Pinpoint the cell where the given text exists, returning its (X, Y) midpoint coordinate. 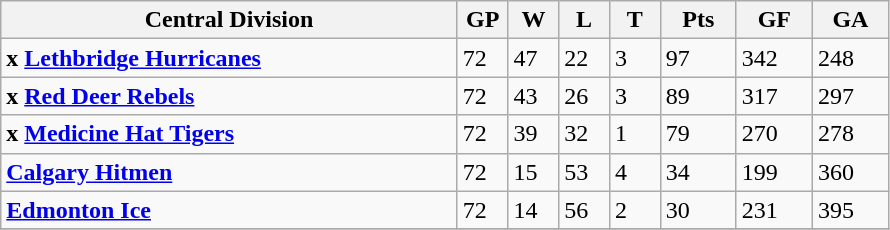
Pts (698, 20)
GP (482, 20)
4 (634, 172)
x Medicine Hat Tigers (230, 134)
56 (584, 210)
395 (850, 210)
x Lethbridge Hurricanes (230, 58)
248 (850, 58)
39 (534, 134)
15 (534, 172)
317 (774, 96)
53 (584, 172)
297 (850, 96)
47 (534, 58)
43 (534, 96)
26 (584, 96)
34 (698, 172)
342 (774, 58)
2 (634, 210)
79 (698, 134)
30 (698, 210)
x Red Deer Rebels (230, 96)
1 (634, 134)
32 (584, 134)
14 (534, 210)
L (584, 20)
22 (584, 58)
199 (774, 172)
T (634, 20)
97 (698, 58)
Calgary Hitmen (230, 172)
270 (774, 134)
Edmonton Ice (230, 210)
Central Division (230, 20)
89 (698, 96)
231 (774, 210)
360 (850, 172)
GF (774, 20)
GA (850, 20)
W (534, 20)
278 (850, 134)
